Find where the given text appears and provide that cell's center as [x, y] coordinate. 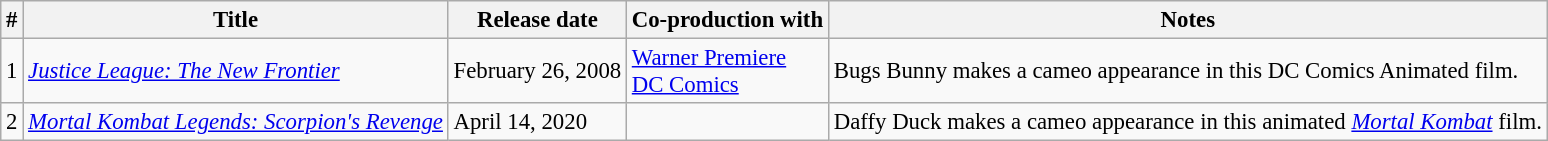
February 26, 2008 [537, 72]
April 14, 2020 [537, 122]
Mortal Kombat Legends: Scorpion's Revenge [236, 122]
Notes [1188, 20]
Justice League: The New Frontier [236, 72]
Co-production with [727, 20]
Bugs Bunny makes a cameo appearance in this DC Comics Animated film. [1188, 72]
Release date [537, 20]
Title [236, 20]
# [12, 20]
Daffy Duck makes a cameo appearance in this animated Mortal Kombat film. [1188, 122]
1 [12, 72]
Warner Premiere DC Comics [727, 72]
2 [12, 122]
